Extract the [x, y] coordinate from the center of the cell holding the provided text.  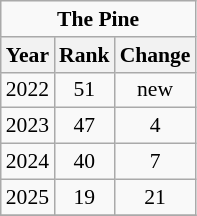
Year [28, 55]
2025 [28, 197]
19 [84, 197]
51 [84, 90]
47 [84, 126]
2024 [28, 162]
new [156, 90]
40 [84, 162]
7 [156, 162]
21 [156, 197]
2023 [28, 126]
Rank [84, 55]
2022 [28, 90]
The Pine [98, 19]
Change [156, 55]
4 [156, 126]
